Capture the cell that displays the provided text and extract its [x, y] central coordinate. 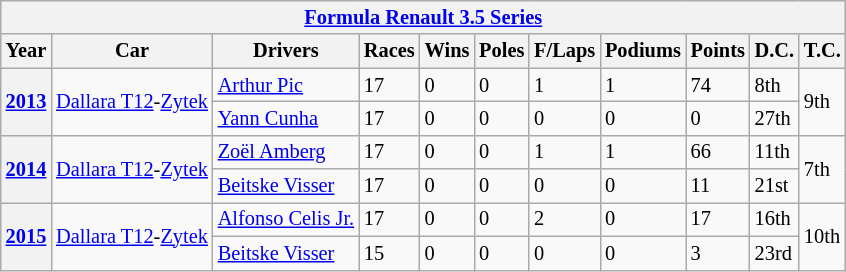
2014 [26, 168]
Poles [502, 51]
Races [390, 51]
Zoël Amberg [286, 152]
10th [822, 236]
21st [774, 186]
9th [822, 102]
Yann Cunha [286, 118]
Drivers [286, 51]
F/Laps [564, 51]
16th [774, 219]
23rd [774, 253]
Arthur Pic [286, 85]
D.C. [774, 51]
2 [564, 219]
Year [26, 51]
7th [822, 168]
66 [718, 152]
T.C. [822, 51]
Podiums [643, 51]
11th [774, 152]
2013 [26, 102]
74 [718, 85]
15 [390, 253]
Wins [448, 51]
2015 [26, 236]
8th [774, 85]
27th [774, 118]
Car [132, 51]
Alfonso Celis Jr. [286, 219]
Points [718, 51]
11 [718, 186]
3 [718, 253]
Formula Renault 3.5 Series [424, 17]
